Extract the [X, Y] coordinate from the center of the cell holding the provided text.  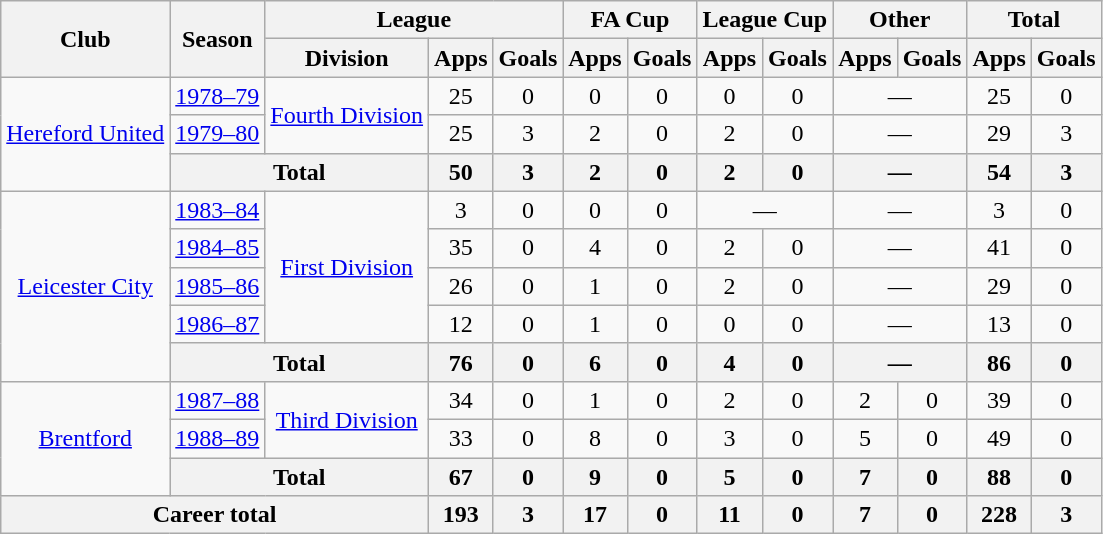
Division [347, 58]
76 [461, 362]
FA Cup [630, 20]
193 [461, 515]
Brentford [86, 438]
67 [461, 477]
Season [218, 39]
Third Division [347, 419]
49 [999, 438]
1979–80 [218, 134]
Other [900, 20]
26 [461, 286]
54 [999, 172]
1987–88 [218, 400]
Club [86, 39]
11 [730, 515]
First Division [347, 267]
Hereford United [86, 134]
34 [461, 400]
1983–84 [218, 210]
1988–89 [218, 438]
17 [595, 515]
228 [999, 515]
88 [999, 477]
39 [999, 400]
35 [461, 248]
9 [595, 477]
41 [999, 248]
Leicester City [86, 286]
1984–85 [218, 248]
1986–87 [218, 324]
12 [461, 324]
86 [999, 362]
6 [595, 362]
33 [461, 438]
League [414, 20]
50 [461, 172]
1978–79 [218, 96]
1985–86 [218, 286]
Career total [215, 515]
Fourth Division [347, 115]
8 [595, 438]
13 [999, 324]
League Cup [765, 20]
